Output the (x, y) coordinate of the center of the cell containing the given text.  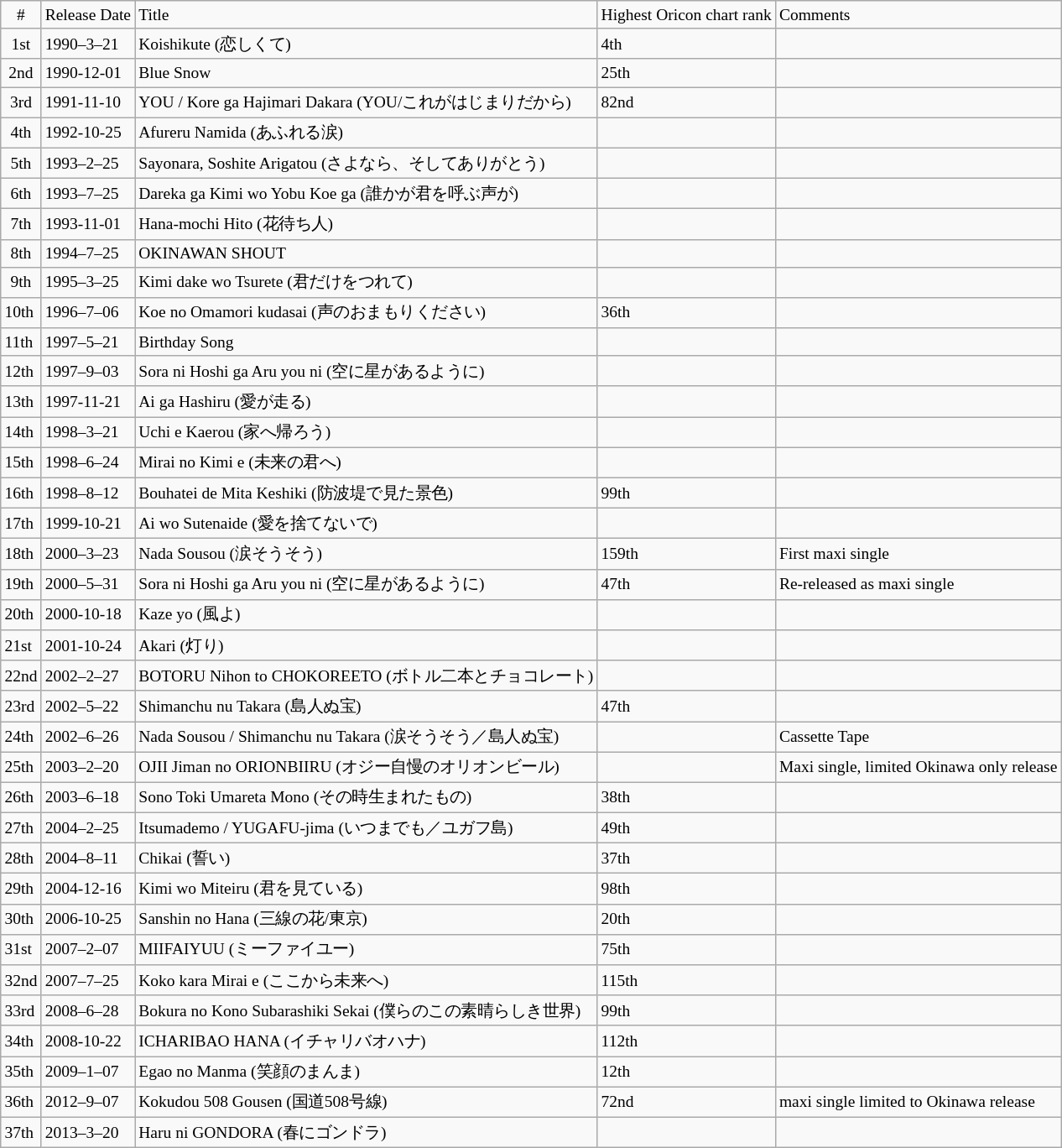
YOU / Kore ga Hajimari Dakara (YOU/これがはじまりだから) (366, 102)
1998–3–21 (88, 432)
Sayonara, Soshite Arigatou (さよなら、そしてありがとう) (366, 163)
2004–2–25 (88, 827)
# (21, 15)
Title (366, 15)
11th (21, 342)
18th (21, 554)
19th (21, 584)
1991-11-10 (88, 102)
8th (21, 253)
Haru ni GONDORA (春にゴンドラ) (366, 1132)
2nd (21, 72)
Akari (灯り) (366, 645)
Bokura no Kono Subarashiki Sekai (僕らのこの素晴らしき世界) (366, 1010)
Blue Snow (366, 72)
2003–2–20 (88, 767)
First maxi single (918, 554)
1996–7–06 (88, 313)
Kimi dake wo Tsurete (君だけをつれて) (366, 282)
34th (21, 1041)
Kimi wo Miteiru (君を見ている) (366, 889)
Bouhatei de Mita Keshiki (防波堤で見た景色) (366, 493)
29th (21, 889)
28th (21, 858)
1993–7–25 (88, 193)
Sanshin no Hana (三線の花/東京) (366, 919)
Koe no Omamori kudasai (声のおまもりください) (366, 313)
Kokudou 508 Gousen (国道508号線) (366, 1102)
2009–1–07 (88, 1072)
1993–2–25 (88, 163)
Cassette Tape (918, 737)
9th (21, 282)
Egao no Manma (笑顔のまんま) (366, 1072)
10th (21, 313)
1997–5–21 (88, 342)
75th (686, 949)
Ai ga Hashiru (愛が走る) (366, 401)
Itsumademo / YUGAFU-jima (いつまでも／ユガフ島) (366, 827)
26th (21, 797)
1999-10-21 (88, 524)
Hana-mochi Hito (花待ち人) (366, 224)
1994–7–25 (88, 253)
BOTORU Nihon to CHOKOREETO (ボトル二本とチョコレート) (366, 676)
33rd (21, 1010)
Re-released as maxi single (918, 584)
35th (21, 1072)
38th (686, 797)
Nada Sousou / Shimanchu nu Takara (涙そうそう／島人ぬ宝) (366, 737)
17th (21, 524)
2002–5–22 (88, 706)
Shimanchu nu Takara (島人ぬ宝) (366, 706)
Mirai no Kimi e (未来の君へ) (366, 462)
Ai wo Sutenaide (愛を捨てないで) (366, 524)
Nada Sousou (涙そうそう) (366, 554)
OJII Jiman no ORIONBIIRU (オジー自慢のオリオンビール) (366, 767)
Birthday Song (366, 342)
32nd (21, 980)
1997-11-21 (88, 401)
6th (21, 193)
3rd (21, 102)
2008-10-22 (88, 1041)
OKINAWAN SHOUT (366, 253)
Koishikute (恋しくて) (366, 44)
2002–6–26 (88, 737)
2000–5–31 (88, 584)
1990-12-01 (88, 72)
1997–9–03 (88, 371)
82nd (686, 102)
27th (21, 827)
16th (21, 493)
21st (21, 645)
Maxi single, limited Okinawa only release (918, 767)
14th (21, 432)
115th (686, 980)
1st (21, 44)
2006-10-25 (88, 919)
2000-10-18 (88, 614)
1998–6–24 (88, 462)
Highest Oricon chart rank (686, 15)
Afureru Namida (あふれる涙) (366, 133)
2004-12-16 (88, 889)
98th (686, 889)
22nd (21, 676)
Dareka ga Kimi wo Yobu Koe ga (誰かが君を呼ぶ声が) (366, 193)
13th (21, 401)
2004–8–11 (88, 858)
Sono Toki Umareta Mono (その時生まれたもの) (366, 797)
1998–8–12 (88, 493)
Comments (918, 15)
ICHARIBAO HANA (イチャリバオハナ) (366, 1041)
2008–6–28 (88, 1010)
112th (686, 1041)
2012–9–07 (88, 1102)
15th (21, 462)
Uchi e Kaerou (家へ帰ろう) (366, 432)
49th (686, 827)
23rd (21, 706)
31st (21, 949)
2007–7–25 (88, 980)
2007–2–07 (88, 949)
2013–3–20 (88, 1132)
maxi single limited to Okinawa release (918, 1102)
72nd (686, 1102)
1995–3–25 (88, 282)
30th (21, 919)
Release Date (88, 15)
2002–2–27 (88, 676)
2001-10-24 (88, 645)
2000–3–23 (88, 554)
1990–3–21 (88, 44)
2003–6–18 (88, 797)
159th (686, 554)
24th (21, 737)
MIIFAIYUU (ミーファイユー) (366, 949)
Kaze yo (風よ) (366, 614)
7th (21, 224)
Chikai (誓い) (366, 858)
1992-10-25 (88, 133)
Koko kara Mirai e (ここから未来へ) (366, 980)
5th (21, 163)
1993-11-01 (88, 224)
